Search for the cell housing the specified text and yield its [X, Y] center coordinate. 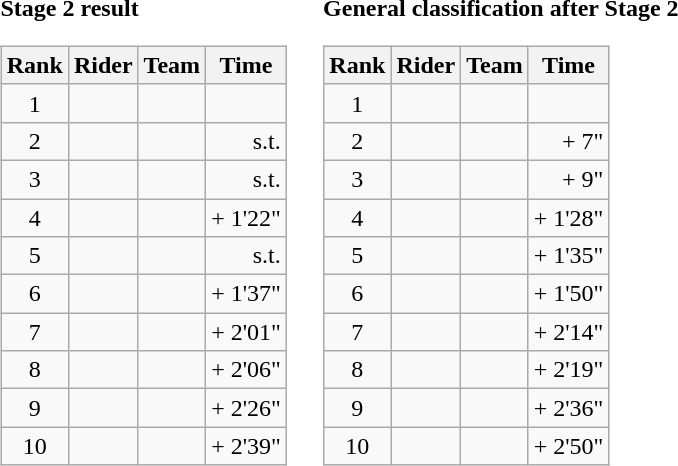
+ 1'35" [568, 256]
+ 2'39" [246, 446]
+ 9" [568, 179]
+ 2'14" [568, 332]
+ 2'19" [568, 370]
+ 2'01" [246, 332]
+ 2'36" [568, 408]
+ 2'26" [246, 408]
+ 2'50" [568, 446]
+ 7" [568, 141]
+ 1'22" [246, 217]
+ 1'28" [568, 217]
+ 2'06" [246, 370]
+ 1'37" [246, 294]
+ 1'50" [568, 294]
